Identify which cell holds the provided text, then report its (x, y) central coordinate. 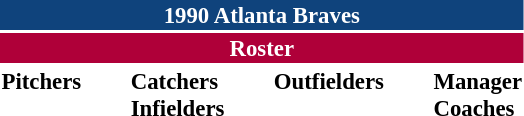
Roster (262, 48)
1990 Atlanta Braves (262, 15)
